Pinpoint the cell where the given text exists, returning its [x, y] midpoint coordinate. 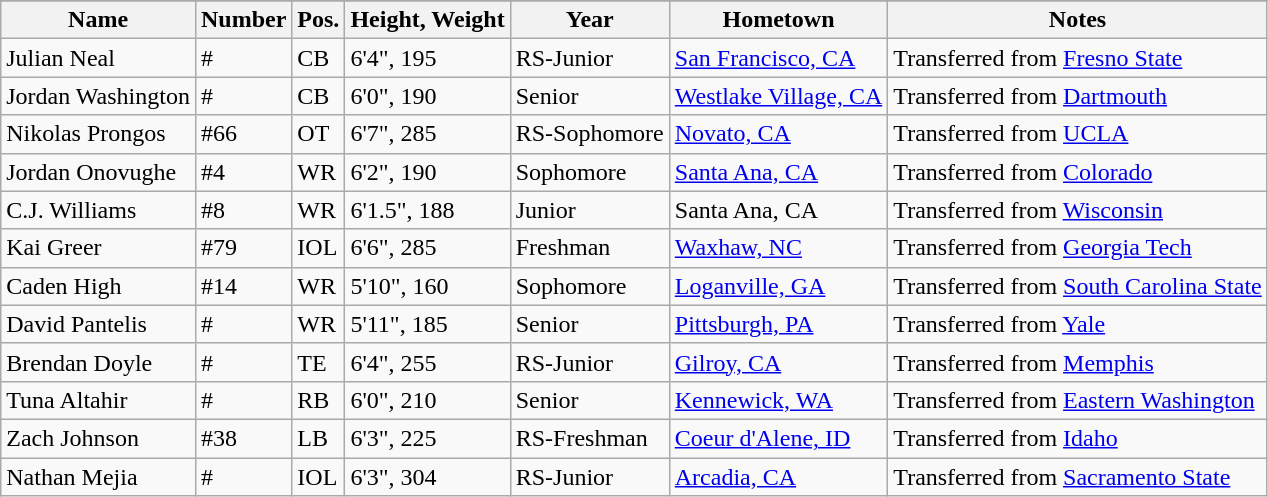
Name [98, 20]
Transferred from Wisconsin [1078, 210]
Brendan Doyle [98, 362]
Coeur d'Alene, ID [778, 438]
RS-Sophomore [590, 134]
LB [318, 438]
#79 [243, 248]
Nikolas Prongos [98, 134]
RB [318, 400]
Transferred from Fresno State [1078, 58]
#4 [243, 172]
Transferred from Dartmouth [1078, 96]
6'3", 225 [428, 438]
Westlake Village, CA [778, 96]
Notes [1078, 20]
Transferred from Sacramento State [1078, 477]
David Pantelis [98, 324]
Transferred from Memphis [1078, 362]
Year [590, 20]
6'6", 285 [428, 248]
Kennewick, WA [778, 400]
Novato, CA [778, 134]
Junior [590, 210]
Tuna Altahir [98, 400]
Caden High [98, 286]
6'4", 195 [428, 58]
Pittsburgh, PA [778, 324]
Transferred from UCLA [1078, 134]
Pos. [318, 20]
Arcadia, CA [778, 477]
#38 [243, 438]
5'11", 185 [428, 324]
Nathan Mejia [98, 477]
Jordan Washington [98, 96]
6'2", 190 [428, 172]
Waxhaw, NC [778, 248]
Transferred from Yale [1078, 324]
6'3", 304 [428, 477]
Height, Weight [428, 20]
Transferred from Idaho [1078, 438]
Transferred from Georgia Tech [1078, 248]
#66 [243, 134]
TE [318, 362]
Freshman [590, 248]
6'4", 255 [428, 362]
Hometown [778, 20]
Gilroy, CA [778, 362]
#14 [243, 286]
Transferred from Colorado [1078, 172]
RS-Freshman [590, 438]
Julian Neal [98, 58]
Number [243, 20]
Transferred from Eastern Washington [1078, 400]
6'0", 210 [428, 400]
6'7", 285 [428, 134]
C.J. Williams [98, 210]
#8 [243, 210]
5'10", 160 [428, 286]
Kai Greer [98, 248]
Transferred from South Carolina State [1078, 286]
San Francisco, CA [778, 58]
6'0", 190 [428, 96]
Jordan Onovughe [98, 172]
Zach Johnson [98, 438]
Loganville, GA [778, 286]
6'1.5", 188 [428, 210]
OT [318, 134]
